Return the [x, y] coordinate for the center point of the cell that contains the specified text.  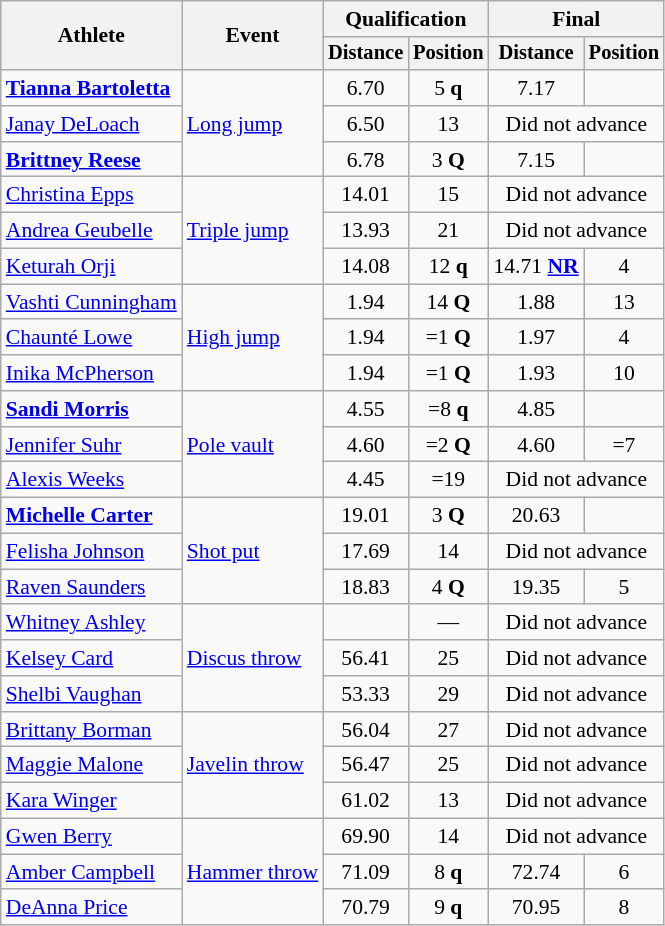
5 q [448, 88]
=19 [448, 480]
Vashti Cunningham [92, 302]
— [448, 623]
Raven Saunders [92, 587]
DeAnna Price [92, 908]
14.71 NR [536, 267]
Andrea Geubelle [92, 231]
Shot put [252, 552]
Athlete [92, 36]
6 [624, 872]
Sandi Morris [92, 409]
Javelin throw [252, 766]
Hammer throw [252, 872]
Triple jump [252, 230]
70.95 [536, 908]
6.70 [366, 88]
20.63 [536, 516]
4.45 [366, 480]
Michelle Carter [92, 516]
56.41 [366, 658]
4 Q [448, 587]
9 q [448, 908]
Qualification [406, 19]
6.50 [366, 124]
19.01 [366, 516]
13.93 [366, 231]
21 [448, 231]
19.35 [536, 587]
10 [624, 373]
Final [576, 19]
Kelsey Card [92, 658]
=2 Q [448, 445]
14.01 [366, 195]
8 q [448, 872]
56.04 [366, 730]
Event [252, 36]
Inika McPherson [92, 373]
Jennifer Suhr [92, 445]
Chaunté Lowe [92, 338]
Alexis Weeks [92, 480]
5 [624, 587]
12 q [448, 267]
18.83 [366, 587]
Gwen Berry [92, 837]
=8 q [448, 409]
Tianna Bartoletta [92, 88]
69.90 [366, 837]
Kara Winger [92, 801]
Keturah Orji [92, 267]
Maggie Malone [92, 765]
4.85 [536, 409]
8 [624, 908]
1.97 [536, 338]
Brittney Reese [92, 160]
61.02 [366, 801]
Discus throw [252, 658]
56.47 [366, 765]
1.88 [536, 302]
High jump [252, 338]
Amber Campbell [92, 872]
Whitney Ashley [92, 623]
Brittany Borman [92, 730]
17.69 [366, 552]
27 [448, 730]
Felisha Johnson [92, 552]
4.55 [366, 409]
Janay DeLoach [92, 124]
14.08 [366, 267]
Pole vault [252, 444]
29 [448, 694]
1.93 [536, 373]
15 [448, 195]
71.09 [366, 872]
Long jump [252, 124]
7.17 [536, 88]
Shelbi Vaughan [92, 694]
Christina Epps [92, 195]
14 Q [448, 302]
72.74 [536, 872]
70.79 [366, 908]
53.33 [366, 694]
=7 [624, 445]
6.78 [366, 160]
7.15 [536, 160]
